Detect which cell encompasses the target text, then output its [x, y] center coordinate. 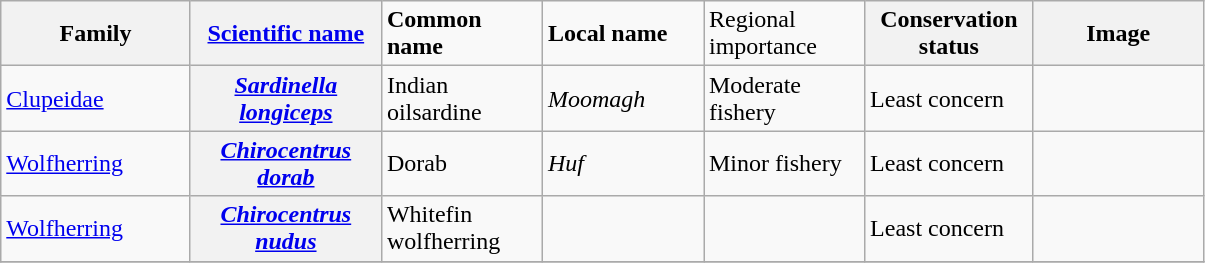
Dorab [462, 164]
Chirocentrus nudus [286, 228]
Local name [622, 34]
Chirocentrus dorab [286, 164]
Family [96, 34]
Whitefin wolfherring [462, 228]
Indian oilsardine [462, 98]
Scientific name [286, 34]
Regional importance [784, 34]
Sardinella longiceps [286, 98]
Moderate fishery [784, 98]
Common name [462, 34]
Conservation status [950, 34]
Image [1118, 34]
Moomagh [622, 98]
Minor fishery [784, 164]
Clupeidae [96, 98]
Huf [622, 164]
